Output the [X, Y] coordinate of the center of the cell containing the given text.  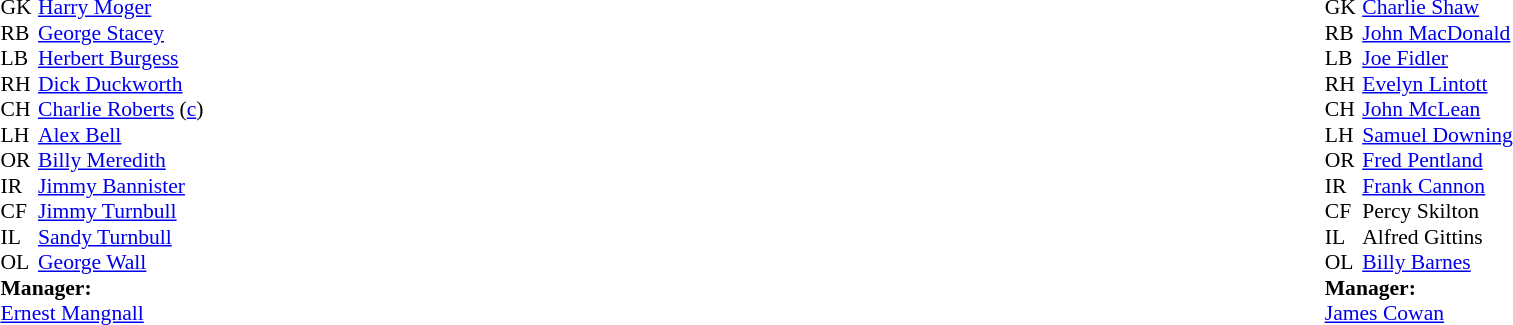
George Stacey [120, 33]
Herbert Burgess [120, 59]
Evelyn Lintott [1437, 84]
Alfred Gittins [1437, 237]
Joe Fidler [1437, 59]
Frank Cannon [1437, 186]
John MacDonald [1437, 33]
George Wall [120, 263]
Jimmy Turnbull [120, 211]
John McLean [1437, 109]
Dick Duckworth [120, 84]
Billy Meredith [120, 161]
Samuel Downing [1437, 135]
Charlie Roberts (c) [120, 109]
Billy Barnes [1437, 263]
Jimmy Bannister [120, 186]
Percy Skilton [1437, 211]
Alex Bell [120, 135]
Sandy Turnbull [120, 237]
Fred Pentland [1437, 161]
